Pinpoint the cell where the given text exists, returning its [x, y] midpoint coordinate. 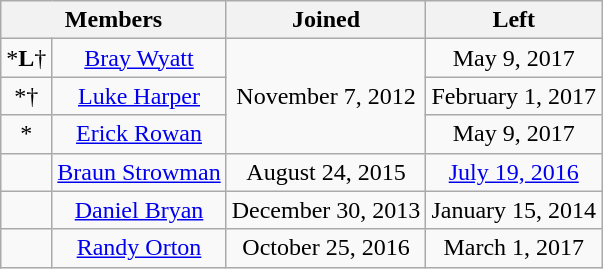
Members [114, 20]
August 24, 2015 [326, 172]
*L† [26, 58]
Daniel Bryan [139, 210]
November 7, 2012 [326, 96]
Randy Orton [139, 248]
Bray Wyatt [139, 58]
Luke Harper [139, 96]
March 1, 2017 [514, 248]
January 15, 2014 [514, 210]
December 30, 2013 [326, 210]
July 19, 2016 [514, 172]
October 25, 2016 [326, 248]
February 1, 2017 [514, 96]
Left [514, 20]
Joined [326, 20]
*† [26, 96]
* [26, 134]
Erick Rowan [139, 134]
Braun Strowman [139, 172]
